Identify which cell holds the provided text, then report its (x, y) central coordinate. 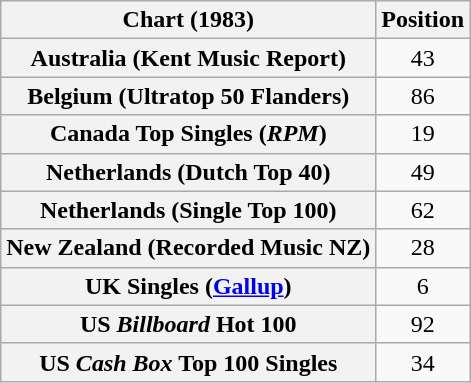
92 (423, 324)
43 (423, 58)
19 (423, 134)
62 (423, 210)
Australia (Kent Music Report) (188, 58)
49 (423, 172)
US Cash Box Top 100 Singles (188, 362)
New Zealand (Recorded Music NZ) (188, 248)
28 (423, 248)
Belgium (Ultratop 50 Flanders) (188, 96)
34 (423, 362)
US Billboard Hot 100 (188, 324)
Netherlands (Dutch Top 40) (188, 172)
Netherlands (Single Top 100) (188, 210)
Position (423, 20)
86 (423, 96)
Canada Top Singles (RPM) (188, 134)
UK Singles (Gallup) (188, 286)
Chart (1983) (188, 20)
6 (423, 286)
